Detect which cell encompasses the target text, then output its [X, Y] center coordinate. 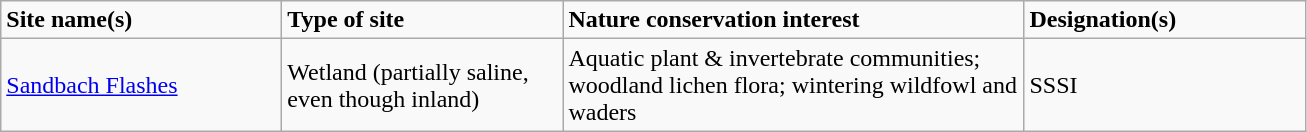
Designation(s) [1164, 20]
Aquatic plant & invertebrate communities; woodland lichen flora; wintering wildfowl and waders [794, 85]
Nature conservation interest [794, 20]
Sandbach Flashes [142, 85]
Site name(s) [142, 20]
SSSI [1164, 85]
Wetland (partially saline, even though inland) [422, 85]
Type of site [422, 20]
